Pinpoint the cell where the given text exists, returning its [x, y] midpoint coordinate. 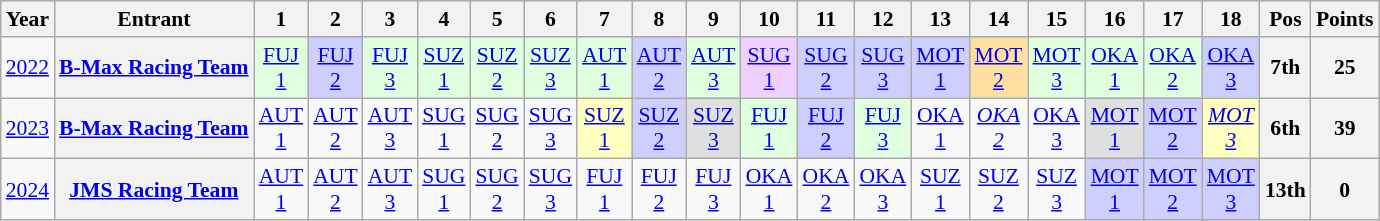
6 [550, 19]
13th [1286, 190]
Pos [1286, 19]
1 [281, 19]
2024 [28, 190]
11 [826, 19]
18 [1231, 19]
2022 [28, 68]
7th [1286, 68]
14 [998, 19]
9 [713, 19]
13 [940, 19]
3 [390, 19]
4 [444, 19]
39 [1345, 128]
2 [335, 19]
JMS Racing Team [154, 190]
12 [882, 19]
15 [1057, 19]
0 [1345, 190]
25 [1345, 68]
7 [604, 19]
Entrant [154, 19]
17 [1173, 19]
16 [1115, 19]
2023 [28, 128]
Year [28, 19]
5 [496, 19]
6th [1286, 128]
Points [1345, 19]
8 [659, 19]
10 [770, 19]
